For the text-containing cell, return its midpoint in (x, y) coordinate format. 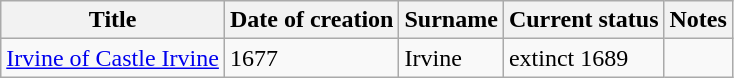
1677 (312, 58)
extinct 1689 (584, 58)
Irvine of Castle Irvine (113, 58)
Current status (584, 20)
Irvine (451, 58)
Date of creation (312, 20)
Title (113, 20)
Notes (698, 20)
Surname (451, 20)
